Scan for the cell matching the given text and deliver its [x, y] coordinate at center. 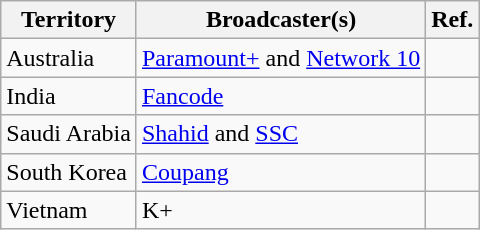
Vietnam [69, 210]
India [69, 96]
Australia [69, 58]
Paramount+ and Network 10 [280, 58]
Territory [69, 20]
Coupang [280, 172]
Fancode [280, 96]
Ref. [452, 20]
Shahid and SSC [280, 134]
K+ [280, 210]
Broadcaster(s) [280, 20]
South Korea [69, 172]
Saudi Arabia [69, 134]
